Provide the (X, Y) coordinate of the cell's center where the given text is located.  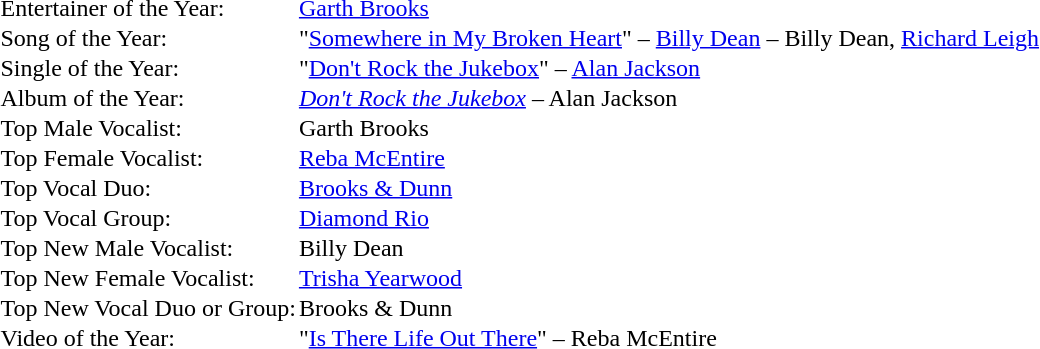
Reba McEntire (668, 158)
"Somewhere in My Broken Heart" – Billy Dean – Billy Dean, Richard Leigh (668, 38)
Trisha Yearwood (668, 278)
Billy Dean (668, 248)
Diamond Rio (668, 218)
Don't Rock the Jukebox – Alan Jackson (668, 98)
Garth Brooks (668, 128)
"Don't Rock the Jukebox" – Alan Jackson (668, 68)
